Determine the [x, y] coordinate at the center of the cell enclosing the given text.  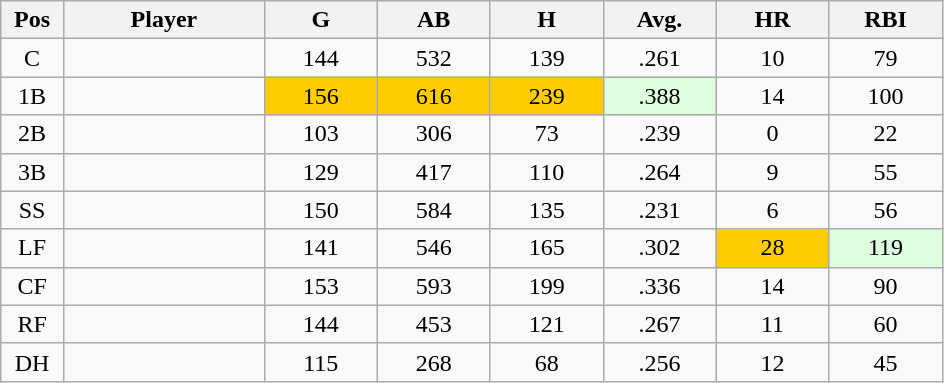
9 [772, 172]
532 [434, 58]
141 [320, 248]
60 [886, 324]
55 [886, 172]
135 [546, 210]
2B [32, 134]
10 [772, 58]
SS [32, 210]
.256 [660, 362]
RF [32, 324]
Avg. [660, 20]
584 [434, 210]
453 [434, 324]
H [546, 20]
11 [772, 324]
268 [434, 362]
199 [546, 286]
121 [546, 324]
306 [434, 134]
Pos [32, 20]
G [320, 20]
110 [546, 172]
45 [886, 362]
.261 [660, 58]
90 [886, 286]
.264 [660, 172]
.388 [660, 96]
12 [772, 362]
.231 [660, 210]
C [32, 58]
.302 [660, 248]
417 [434, 172]
165 [546, 248]
68 [546, 362]
LF [32, 248]
28 [772, 248]
100 [886, 96]
AB [434, 20]
DH [32, 362]
6 [772, 210]
616 [434, 96]
79 [886, 58]
HR [772, 20]
593 [434, 286]
119 [886, 248]
73 [546, 134]
22 [886, 134]
129 [320, 172]
156 [320, 96]
115 [320, 362]
0 [772, 134]
1B [32, 96]
239 [546, 96]
.336 [660, 286]
3B [32, 172]
153 [320, 286]
RBI [886, 20]
.239 [660, 134]
CF [32, 286]
103 [320, 134]
546 [434, 248]
150 [320, 210]
Player [164, 20]
139 [546, 58]
56 [886, 210]
.267 [660, 324]
